Detect which cell encompasses the target text, then output its (X, Y) center coordinate. 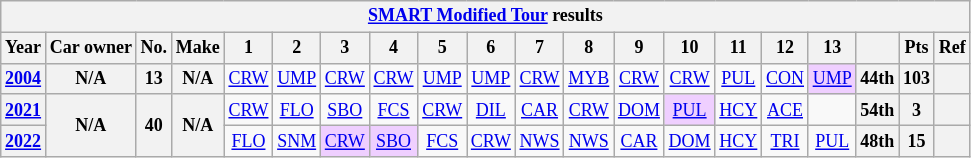
103 (917, 78)
54th (878, 110)
12 (786, 48)
9 (640, 48)
Make (198, 48)
6 (492, 48)
15 (917, 140)
ACE (786, 110)
SMART Modified Tour results (486, 16)
No. (154, 48)
5 (442, 48)
MYB (589, 78)
11 (738, 48)
2022 (24, 140)
CON (786, 78)
1 (248, 48)
10 (690, 48)
TRI (786, 140)
DIL (492, 110)
SNM (297, 140)
40 (154, 125)
8 (589, 48)
2004 (24, 78)
48th (878, 140)
4 (394, 48)
2021 (24, 110)
7 (540, 48)
Car owner (90, 48)
Pts (917, 48)
Year (24, 48)
2 (297, 48)
44th (878, 78)
Ref (952, 48)
